Return the (x, y) coordinate for the center point of the cell that contains the specified text.  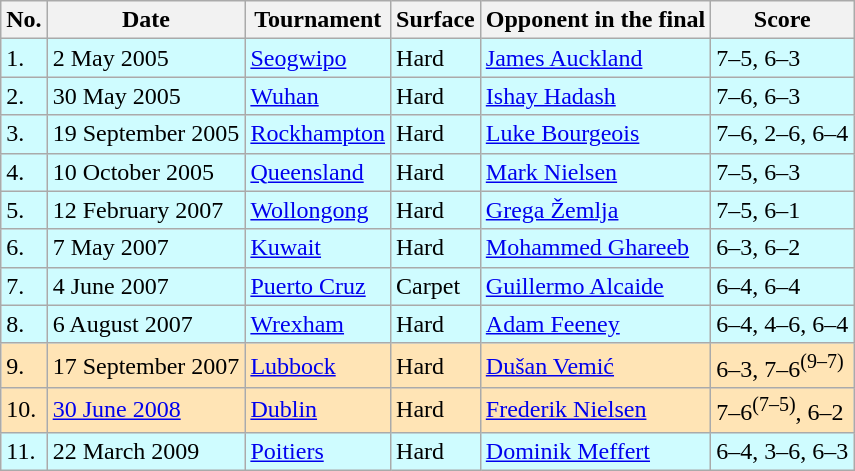
Wrexham (318, 324)
4. (24, 172)
7–6(7–5), 6–2 (782, 410)
7. (24, 286)
1. (24, 58)
6–4, 6–4 (782, 286)
Adam Feeney (595, 324)
Puerto Cruz (318, 286)
James Auckland (595, 58)
7–6, 2–6, 6–4 (782, 134)
Grega Žemlja (595, 210)
30 May 2005 (146, 96)
Tournament (318, 20)
Luke Bourgeois (595, 134)
30 June 2008 (146, 410)
7–5, 6–1 (782, 210)
Mohammed Ghareeb (595, 248)
22 March 2009 (146, 451)
Score (782, 20)
Wollongong (318, 210)
2 May 2005 (146, 58)
Rockhampton (318, 134)
Mark Nielsen (595, 172)
Dominik Meffert (595, 451)
4 June 2007 (146, 286)
19 September 2005 (146, 134)
Date (146, 20)
Surface (436, 20)
6–3, 7–6(9–7) (782, 366)
Poitiers (318, 451)
7 May 2007 (146, 248)
Queensland (318, 172)
6–4, 4–6, 6–4 (782, 324)
10 October 2005 (146, 172)
Lubbock (318, 366)
6 August 2007 (146, 324)
Kuwait (318, 248)
Dušan Vemić (595, 366)
7–6, 6–3 (782, 96)
8. (24, 324)
11. (24, 451)
17 September 2007 (146, 366)
12 February 2007 (146, 210)
Dublin (318, 410)
Opponent in the final (595, 20)
6–4, 3–6, 6–3 (782, 451)
6. (24, 248)
Seogwipo (318, 58)
Frederik Nielsen (595, 410)
10. (24, 410)
6–3, 6–2 (782, 248)
3. (24, 134)
Wuhan (318, 96)
Carpet (436, 286)
5. (24, 210)
Ishay Hadash (595, 96)
No. (24, 20)
9. (24, 366)
2. (24, 96)
Guillermo Alcaide (595, 286)
